Capture the cell that displays the provided text and extract its (x, y) central coordinate. 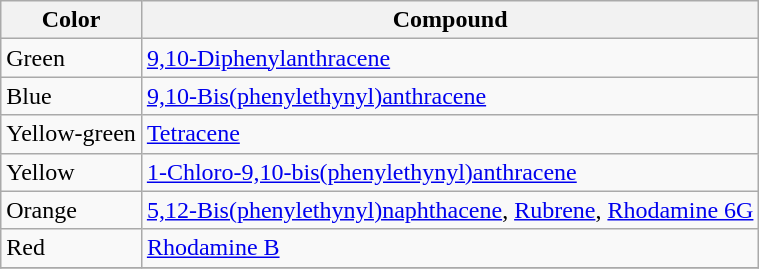
Tetracene (450, 134)
Blue (72, 96)
9,10-Diphenylanthracene (450, 58)
Yellow-green (72, 134)
Green (72, 58)
Yellow (72, 172)
Rhodamine B (450, 248)
9,10-Bis(phenylethynyl)anthracene (450, 96)
1-Chloro-9,10-bis(phenylethynyl)anthracene (450, 172)
Compound (450, 20)
Color (72, 20)
5,12-Bis(phenylethynyl)naphthacene, Rubrene, Rhodamine 6G (450, 210)
Orange (72, 210)
Red (72, 248)
